For the text-containing cell, return its midpoint in [X, Y] coordinate format. 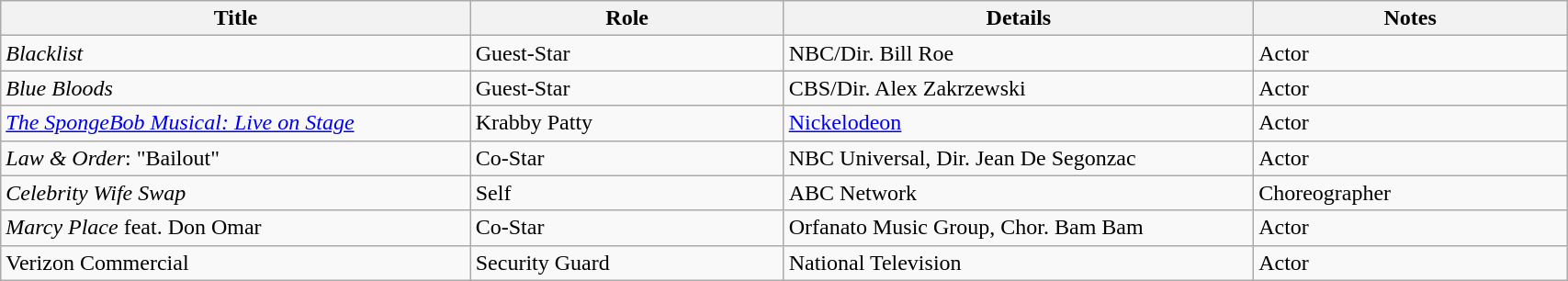
Blacklist [235, 53]
Orfanato Music Group, Chor. Bam Bam [1018, 228]
Self [626, 193]
Krabby Patty [626, 123]
Choreographer [1411, 193]
Marcy Place feat. Don Omar [235, 228]
Verizon Commercial [235, 263]
Nickelodeon [1018, 123]
ABC Network [1018, 193]
The SpongeBob Musical: Live on Stage [235, 123]
Law & Order: "Bailout" [235, 158]
Celebrity Wife Swap [235, 193]
NBC Universal, Dir. Jean De Segonzac [1018, 158]
NBC/Dir. Bill Roe [1018, 53]
Notes [1411, 18]
Title [235, 18]
Role [626, 18]
CBS/Dir. Alex Zakrzewski [1018, 88]
Blue Bloods [235, 88]
Security Guard [626, 263]
Details [1018, 18]
National Television [1018, 263]
